Capture the cell that displays the provided text and extract its [x, y] central coordinate. 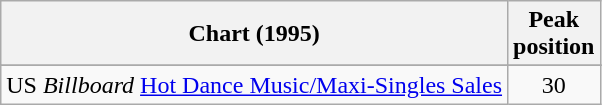
30 [554, 85]
US Billboard Hot Dance Music/Maxi-Singles Sales [254, 85]
Peakposition [554, 34]
Chart (1995) [254, 34]
